Find where the given text appears and provide that cell's center as [X, Y] coordinate. 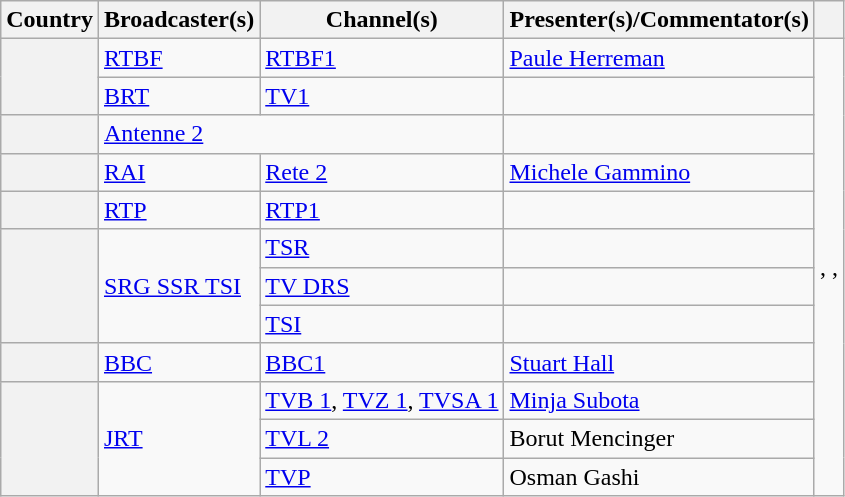
Stuart Hall [659, 362]
Presenter(s)/Commentator(s) [659, 20]
TV1 [382, 96]
RTBF1 [382, 58]
RTP [178, 210]
RAI [178, 172]
SRG SSR TSI [178, 286]
JRT [178, 438]
TSR [382, 248]
Rete 2 [382, 172]
BBC1 [382, 362]
TSI [382, 324]
Country [50, 20]
Osman Gashi [659, 477]
Minja Subota [659, 400]
BBC [178, 362]
Broadcaster(s) [178, 20]
TVP [382, 477]
BRT [178, 96]
TVB 1, TVZ 1, TVSA 1 [382, 400]
RTBF [178, 58]
Borut Mencinger [659, 438]
Paule Herreman [659, 58]
TVL 2 [382, 438]
Channel(s) [382, 20]
TV DRS [382, 286]
Michele Gammino [659, 172]
Antenne 2 [300, 134]
, , [828, 268]
RTP1 [382, 210]
